Determine the [X, Y] coordinate at the center of the cell enclosing the given text.  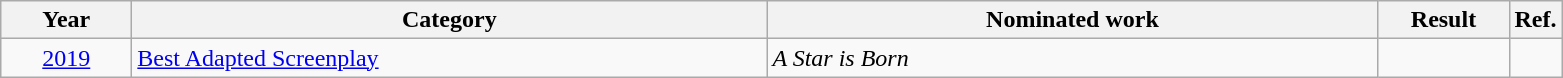
Category [450, 20]
Ref. [1536, 20]
2019 [66, 58]
Nominated work [1072, 20]
Best Adapted Screenplay [450, 58]
A Star is Born [1072, 58]
Result [1444, 20]
Year [66, 20]
